Locate the cell with the specified text and output its (X, Y) center coordinate. 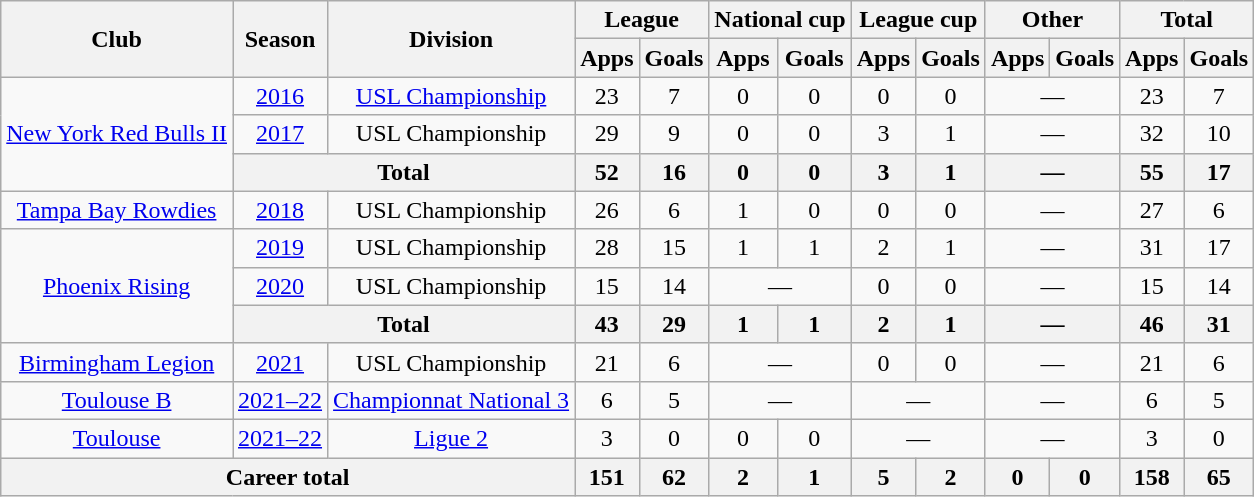
Season (280, 39)
2020 (280, 286)
Phoenix Rising (117, 286)
32 (1152, 134)
Tampa Bay Rowdies (117, 210)
Club (117, 39)
2016 (280, 96)
2018 (280, 210)
55 (1152, 172)
62 (674, 477)
2019 (280, 248)
Toulouse (117, 438)
Ligue 2 (452, 438)
65 (1219, 477)
43 (607, 324)
Career total (288, 477)
27 (1152, 210)
National cup (780, 20)
Championnat National 3 (452, 400)
Other (1052, 20)
28 (607, 248)
Birmingham Legion (117, 362)
16 (674, 172)
158 (1152, 477)
9 (674, 134)
League cup (918, 20)
2021 (280, 362)
League (642, 20)
151 (607, 477)
New York Red Bulls II (117, 134)
Division (452, 39)
Toulouse B (117, 400)
10 (1219, 134)
46 (1152, 324)
52 (607, 172)
2017 (280, 134)
26 (607, 210)
